From the cell containing the given text, extract its center point as (X, Y) coordinate. 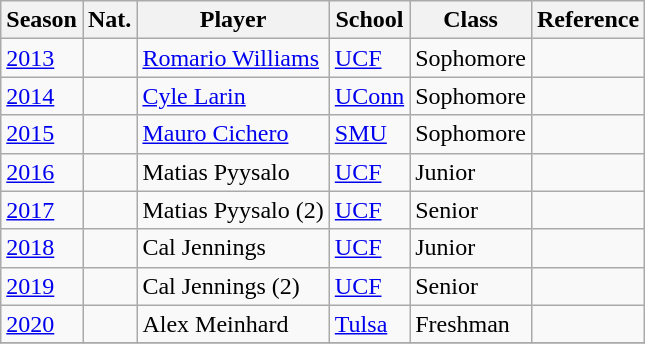
Romario Williams (233, 58)
2017 (42, 210)
Mauro Cichero (233, 134)
2019 (42, 286)
Alex Meinhard (233, 324)
2015 (42, 134)
Matias Pyysalo (233, 172)
Matias Pyysalo (2) (233, 210)
Player (233, 20)
2020 (42, 324)
Class (471, 20)
2018 (42, 248)
Cal Jennings (233, 248)
Freshman (471, 324)
Cal Jennings (2) (233, 286)
2016 (42, 172)
Nat. (109, 20)
UConn (369, 96)
School (369, 20)
Cyle Larin (233, 96)
Tulsa (369, 324)
2014 (42, 96)
2013 (42, 58)
SMU (369, 134)
Reference (588, 20)
Season (42, 20)
